Detect which cell encompasses the target text, then output its [x, y] center coordinate. 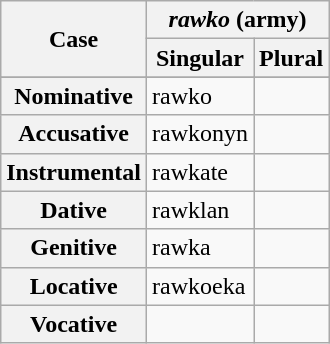
Dative [74, 210]
rawko (army) [237, 20]
Instrumental [74, 172]
Vocative [74, 324]
Plural [292, 58]
Locative [74, 286]
rawklan [200, 210]
Genitive [74, 248]
Nominative [74, 96]
rawka [200, 248]
rawkate [200, 172]
rawko [200, 96]
Accusative [74, 134]
Singular [200, 58]
Case [74, 39]
rawkoeka [200, 286]
rawkonyn [200, 134]
